Output the [X, Y] coordinate of the center of the cell containing the given text.  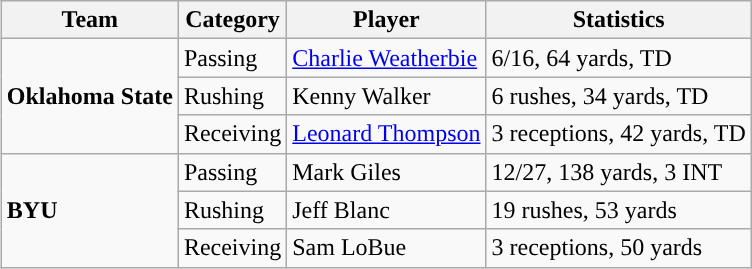
Leonard Thompson [386, 134]
Jeff Blanc [386, 210]
3 receptions, 50 yards [618, 248]
19 rushes, 53 yards [618, 210]
Oklahoma State [90, 96]
Mark Giles [386, 172]
Kenny Walker [386, 96]
3 receptions, 42 yards, TD [618, 134]
12/27, 138 yards, 3 INT [618, 172]
Sam LoBue [386, 248]
6 rushes, 34 yards, TD [618, 96]
Team [90, 20]
BYU [90, 210]
Player [386, 20]
6/16, 64 yards, TD [618, 58]
Statistics [618, 20]
Category [232, 20]
Charlie Weatherbie [386, 58]
